Find where the given text appears and provide that cell's center as [X, Y] coordinate. 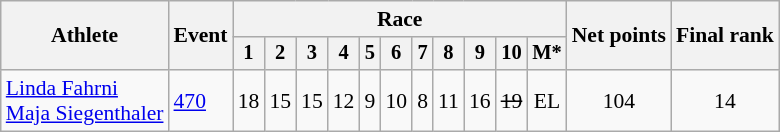
7 [422, 54]
16 [480, 100]
12 [344, 100]
EL [546, 100]
Athlete [85, 36]
1 [249, 54]
19 [512, 100]
4 [344, 54]
5 [370, 54]
14 [725, 100]
Net points [619, 36]
11 [448, 100]
Linda FahrniMaja Siegenthaler [85, 100]
Race [400, 19]
Final rank [725, 36]
Event [201, 36]
2 [280, 54]
M* [546, 54]
6 [396, 54]
104 [619, 100]
3 [312, 54]
18 [249, 100]
470 [201, 100]
